Output the (X, Y) coordinate of the center of the cell containing the given text.  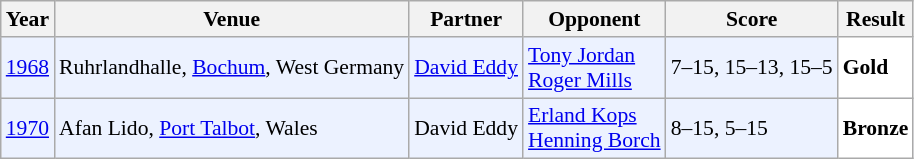
8–15, 5–15 (752, 128)
Bronze (876, 128)
Tony Jordan Roger Mills (594, 68)
Gold (876, 68)
1970 (28, 128)
Erland Kops Henning Borch (594, 128)
Partner (466, 19)
Result (876, 19)
Score (752, 19)
1968 (28, 68)
Year (28, 19)
Opponent (594, 19)
Afan Lido, Port Talbot, Wales (232, 128)
7–15, 15–13, 15–5 (752, 68)
Venue (232, 19)
Ruhrlandhalle, Bochum, West Germany (232, 68)
